Pinpoint the cell where the given text exists, returning its [X, Y] midpoint coordinate. 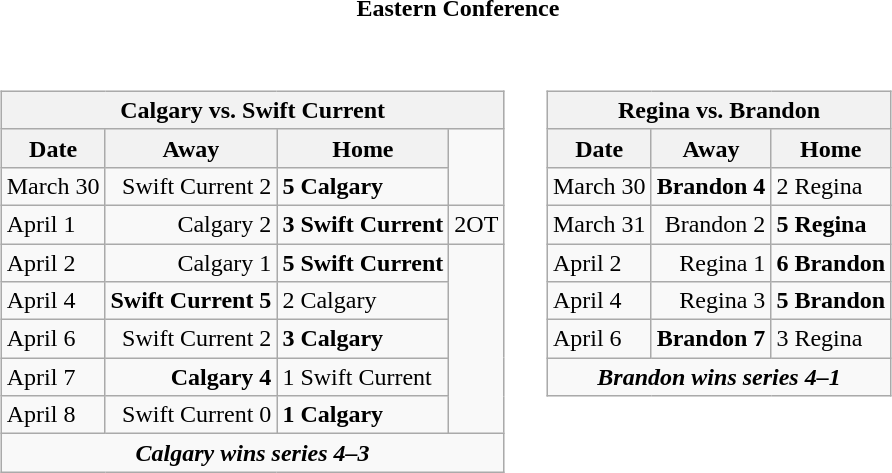
Calgary 4 [191, 377]
6 Brandon [831, 263]
5 Brandon [831, 301]
1 Calgary [363, 415]
Calgary wins series 4–3 [252, 453]
Regina vs. Brandon [718, 110]
April 1 [53, 224]
2 Regina [831, 186]
5 Calgary [363, 186]
5 Swift Current [363, 263]
Calgary 2 [191, 224]
3 Regina [831, 339]
Brandon 7 [711, 339]
March 31 [599, 224]
2 Calgary [363, 301]
Brandon wins series 4–1 [718, 377]
Swift Current 5 [191, 301]
Calgary vs. Swift Current [252, 110]
Brandon 4 [711, 186]
April 8 [53, 415]
5 Regina [831, 224]
Calgary 1 [191, 263]
3 Calgary [363, 339]
1 Swift Current [363, 377]
2OT [476, 224]
April 7 [53, 377]
3 Swift Current [363, 224]
Swift Current 0 [191, 415]
Regina 3 [711, 301]
Brandon 2 [711, 224]
Regina 1 [711, 263]
